Capture the cell that displays the provided text and extract its (x, y) central coordinate. 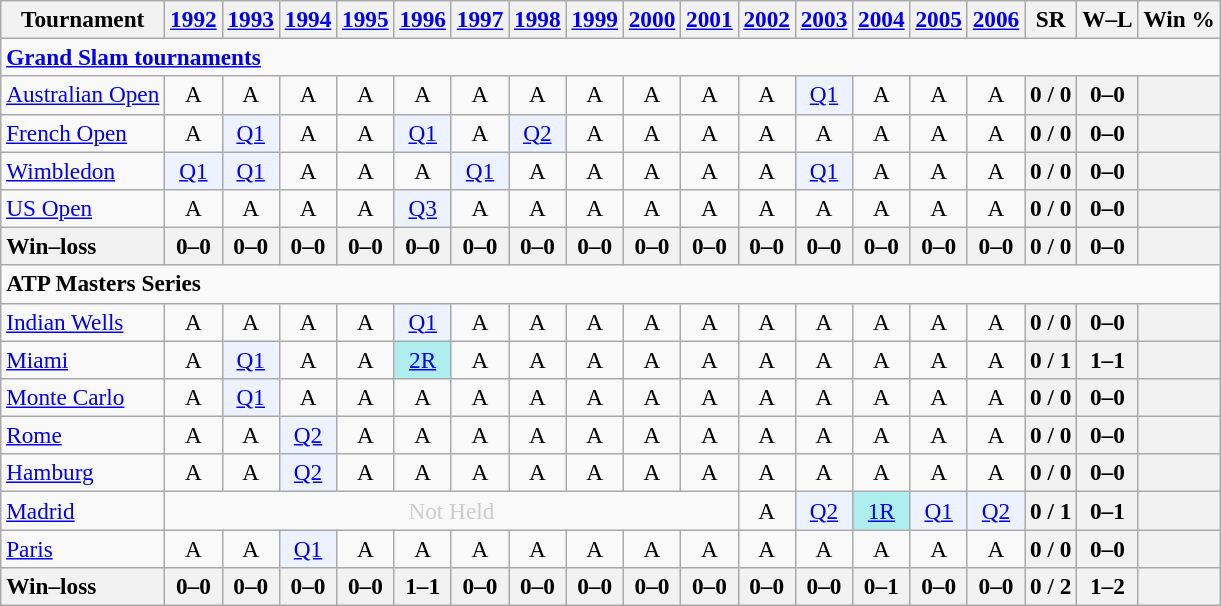
Miami (83, 359)
1999 (594, 19)
SR (1051, 19)
US Open (83, 208)
2001 (710, 19)
2003 (824, 19)
Indian Wells (83, 322)
0 / 2 (1051, 586)
Q3 (422, 208)
ATP Masters Series (610, 284)
1995 (366, 19)
1R (882, 510)
Madrid (83, 510)
Tournament (83, 19)
1998 (538, 19)
1–2 (1108, 586)
2R (422, 359)
1992 (194, 19)
Paris (83, 548)
Rome (83, 435)
Win % (1179, 19)
Wimbledon (83, 170)
1993 (250, 19)
2006 (996, 19)
W–L (1108, 19)
1997 (480, 19)
1996 (422, 19)
French Open (83, 133)
1994 (308, 19)
Not Held (452, 510)
2002 (766, 19)
2000 (652, 19)
2004 (882, 19)
Australian Open (83, 95)
Hamburg (83, 473)
Monte Carlo (83, 397)
Grand Slam tournaments (610, 57)
2005 (938, 19)
